Locate the cell with the specified text and output its (X, Y) center coordinate. 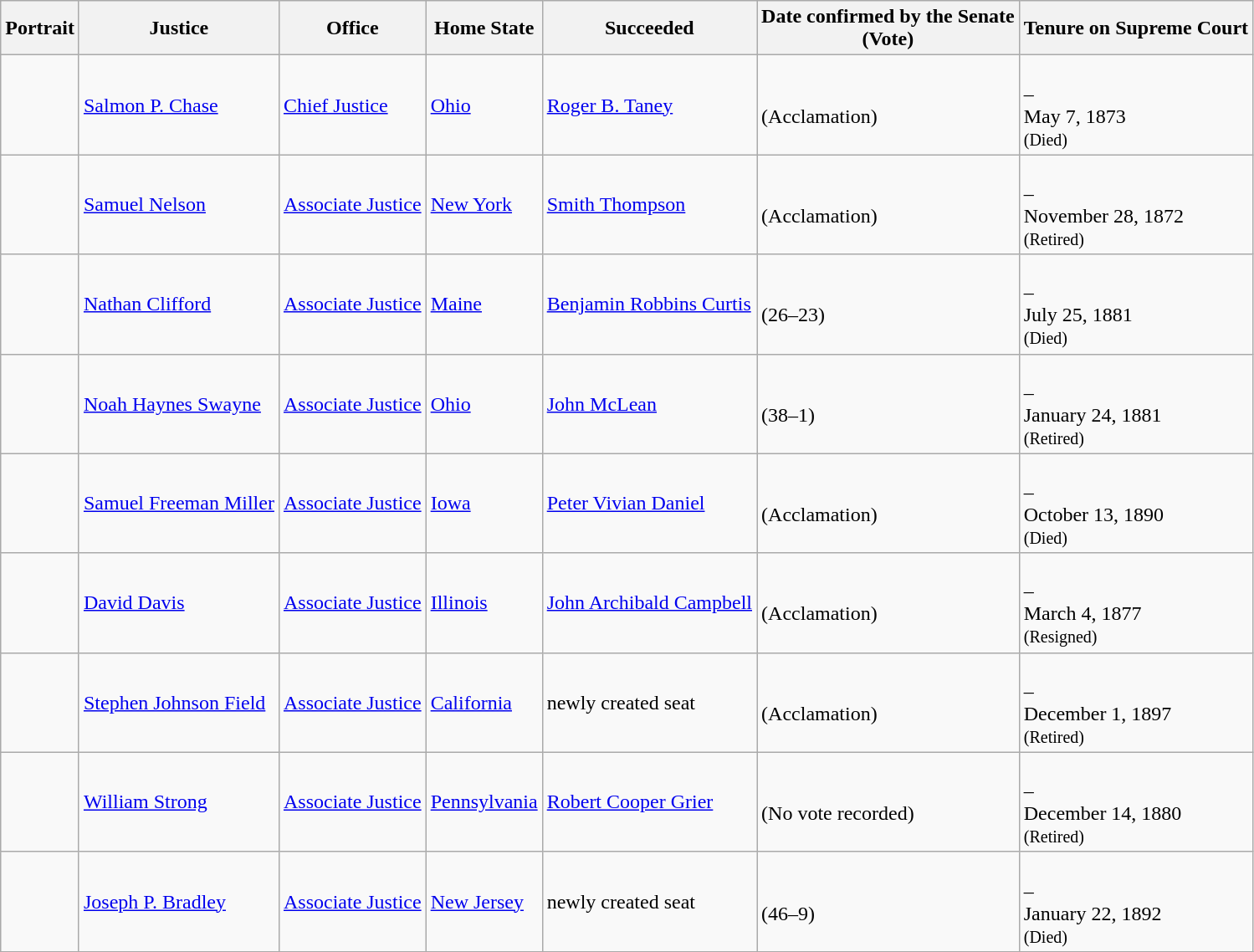
Roger B. Taney (649, 105)
(26–23) (888, 305)
David Davis (179, 602)
Robert Cooper Grier (649, 801)
Joseph P. Bradley (179, 902)
Peter Vivian Daniel (649, 504)
California (484, 703)
–July 25, 1881(Died) (1136, 305)
(No vote recorded) (888, 801)
New York (484, 204)
John McLean (649, 403)
Samuel Freeman Miller (179, 504)
Samuel Nelson (179, 204)
Iowa (484, 504)
Noah Haynes Swayne (179, 403)
Maine (484, 305)
Succeeded (649, 28)
Tenure on Supreme Court (1136, 28)
–January 24, 1881(Retired) (1136, 403)
Smith Thompson (649, 204)
Date confirmed by the Senate(Vote) (888, 28)
–March 4, 1877(Resigned) (1136, 602)
Office (352, 28)
Nathan Clifford (179, 305)
William Strong (179, 801)
(46–9) (888, 902)
Portrait (40, 28)
Pennsylvania (484, 801)
Home State (484, 28)
Benjamin Robbins Curtis (649, 305)
John Archibald Campbell (649, 602)
Salmon P. Chase (179, 105)
Justice (179, 28)
–November 28, 1872(Retired) (1136, 204)
–December 1, 1897(Retired) (1136, 703)
Chief Justice (352, 105)
(38–1) (888, 403)
Illinois (484, 602)
New Jersey (484, 902)
–May 7, 1873(Died) (1136, 105)
–January 22, 1892(Died) (1136, 902)
–December 14, 1880(Retired) (1136, 801)
Stephen Johnson Field (179, 703)
–October 13, 1890(Died) (1136, 504)
